Determine the (x, y) coordinate at the center of the cell enclosing the given text.  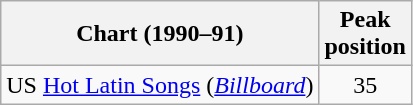
Peakposition (365, 34)
Chart (1990–91) (160, 34)
35 (365, 85)
US Hot Latin Songs (Billboard) (160, 85)
